Scan for the cell matching the given text and deliver its (x, y) coordinate at center. 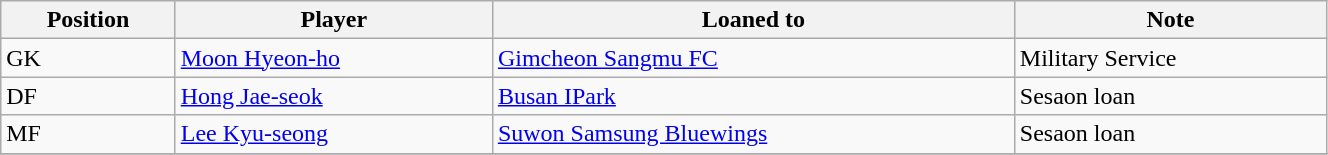
Position (88, 20)
GK (88, 58)
Lee Kyu-seong (334, 134)
Hong Jae-seok (334, 96)
MF (88, 134)
Busan IPark (753, 96)
Note (1170, 20)
Player (334, 20)
Loaned to (753, 20)
Moon Hyeon-ho (334, 58)
Military Service (1170, 58)
Suwon Samsung Bluewings (753, 134)
DF (88, 96)
Gimcheon Sangmu FC (753, 58)
